Find where the given text appears and provide that cell's center as [x, y] coordinate. 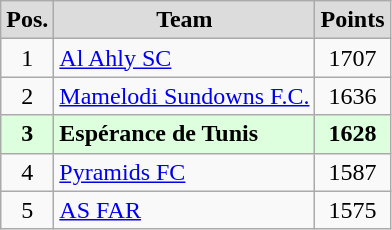
1636 [352, 96]
1628 [352, 134]
Espérance de Tunis [184, 134]
Team [184, 20]
1 [28, 58]
1587 [352, 172]
1707 [352, 58]
AS FAR [184, 210]
Points [352, 20]
Al Ahly SC [184, 58]
3 [28, 134]
4 [28, 172]
Pyramids FC [184, 172]
5 [28, 210]
2 [28, 96]
Pos. [28, 20]
1575 [352, 210]
Mamelodi Sundowns F.C. [184, 96]
